Pinpoint the cell where the given text exists, returning its (x, y) midpoint coordinate. 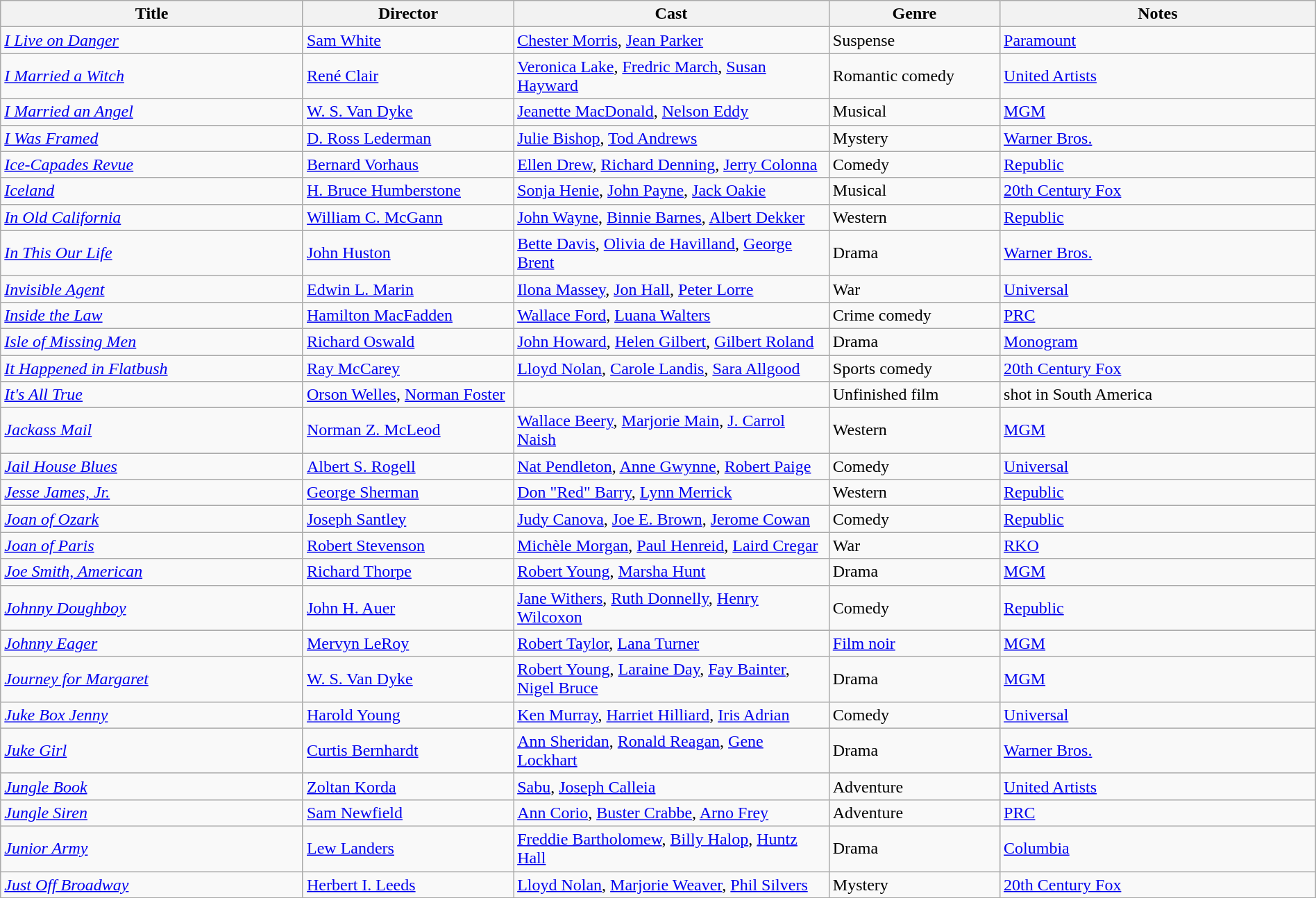
It's All True (152, 395)
Invisible Agent (152, 289)
Sabu, Joseph Calleia (672, 786)
Sam Newfield (408, 813)
Cast (672, 14)
In Old California (152, 217)
D. Ross Lederman (408, 138)
Notes (1158, 14)
Hamilton MacFadden (408, 315)
Robert Young, Marsha Hunt (672, 572)
Juke Box Jenny (152, 715)
Robert Taylor, Lana Turner (672, 643)
Monogram (1158, 341)
Jane Withers, Ruth Donnelly, Henry Wilcoxon (672, 608)
Veronica Lake, Fredric March, Susan Hayward (672, 76)
Wallace Beery, Marjorie Main, J. Carrol Naish (672, 430)
Curtis Bernhardt (408, 751)
Richard Thorpe (408, 572)
Sports comedy (914, 368)
Don "Red" Barry, Lynn Merrick (672, 493)
Lloyd Nolan, Marjorie Weaver, Phil Silvers (672, 885)
Iceland (152, 191)
Junior Army (152, 848)
Albert S. Rogell (408, 466)
Freddie Bartholomew, Billy Halop, Huntz Hall (672, 848)
It Happened in Flatbush (152, 368)
George Sherman (408, 493)
Bette Davis, Olivia de Havilland, George Brent (672, 253)
Zoltan Korda (408, 786)
Chester Morris, Jean Parker (672, 40)
Unfinished film (914, 395)
Ellen Drew, Richard Denning, Jerry Colonna (672, 164)
Joan of Paris (152, 545)
Film noir (914, 643)
Julie Bishop, Tod Andrews (672, 138)
Edwin L. Marin (408, 289)
Romantic comedy (914, 76)
Johnny Doughboy (152, 608)
shot in South America (1158, 395)
Judy Canova, Joe E. Brown, Jerome Cowan (672, 519)
Sam White (408, 40)
Paramount (1158, 40)
Journey for Margaret (152, 679)
Wallace Ford, Luana Walters (672, 315)
Norman Z. McLeod (408, 430)
Lew Landers (408, 848)
Just Off Broadway (152, 885)
John Howard, Helen Gilbert, Gilbert Roland (672, 341)
Title (152, 14)
Bernard Vorhaus (408, 164)
Robert Stevenson (408, 545)
Robert Young, Laraine Day, Fay Bainter, Nigel Bruce (672, 679)
Inside the Law (152, 315)
John H. Auer (408, 608)
Jungle Book (152, 786)
Ilona Massey, Jon Hall, Peter Lorre (672, 289)
Richard Oswald (408, 341)
Lloyd Nolan, Carole Landis, Sara Allgood (672, 368)
Ice-Capades Revue (152, 164)
Sonja Henie, John Payne, Jack Oakie (672, 191)
Juke Girl (152, 751)
Herbert I. Leeds (408, 885)
Mervyn LeRoy (408, 643)
Ken Murray, Harriet Hilliard, Iris Adrian (672, 715)
Johnny Eager (152, 643)
Joseph Santley (408, 519)
I Live on Danger (152, 40)
Jesse James, Jr. (152, 493)
Joan of Ozark (152, 519)
Genre (914, 14)
Harold Young (408, 715)
John Huston (408, 253)
Michèle Morgan, Paul Henreid, Laird Cregar (672, 545)
Crime comedy (914, 315)
Nat Pendleton, Anne Gwynne, Robert Paige (672, 466)
RKO (1158, 545)
Columbia (1158, 848)
Jeanette MacDonald, Nelson Eddy (672, 112)
Ann Corio, Buster Crabbe, Arno Frey (672, 813)
Orson Welles, Norman Foster (408, 395)
In This Our Life (152, 253)
John Wayne, Binnie Barnes, Albert Dekker (672, 217)
I Married an Angel (152, 112)
Suspense (914, 40)
I Married a Witch (152, 76)
Director (408, 14)
Ray McCarey (408, 368)
H. Bruce Humberstone (408, 191)
René Clair (408, 76)
William C. McGann (408, 217)
I Was Framed (152, 138)
Jail House Blues (152, 466)
Ann Sheridan, Ronald Reagan, Gene Lockhart (672, 751)
Isle of Missing Men (152, 341)
Jackass Mail (152, 430)
Jungle Siren (152, 813)
Joe Smith, American (152, 572)
